Determine the [x, y] coordinate at the center of the cell enclosing the given text.  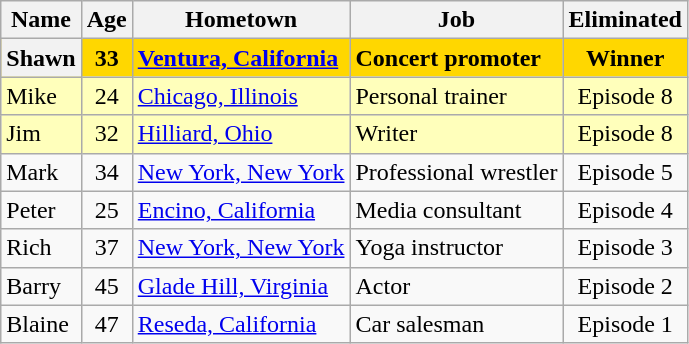
Yoga instructor [456, 248]
Episode 1 [625, 324]
Episode 2 [625, 286]
Episode 4 [625, 210]
Age [106, 20]
47 [106, 324]
Winner [625, 58]
33 [106, 58]
Eliminated [625, 20]
Personal trainer [456, 96]
34 [106, 172]
Rich [41, 248]
Blaine [41, 324]
Jim [41, 134]
Car salesman [456, 324]
Professional wrestler [456, 172]
Shawn [41, 58]
45 [106, 286]
37 [106, 248]
24 [106, 96]
Actor [456, 286]
Chicago, Illinois [241, 96]
Name [41, 20]
Reseda, California [241, 324]
Concert promoter [456, 58]
Glade Hill, Virginia [241, 286]
Ventura, California [241, 58]
32 [106, 134]
Hilliard, Ohio [241, 134]
Encino, California [241, 210]
25 [106, 210]
Episode 3 [625, 248]
Episode 5 [625, 172]
Hometown [241, 20]
Mike [41, 96]
Peter [41, 210]
Mark [41, 172]
Writer [456, 134]
Barry [41, 286]
Job [456, 20]
Media consultant [456, 210]
